Detect which cell encompasses the target text, then output its [X, Y] center coordinate. 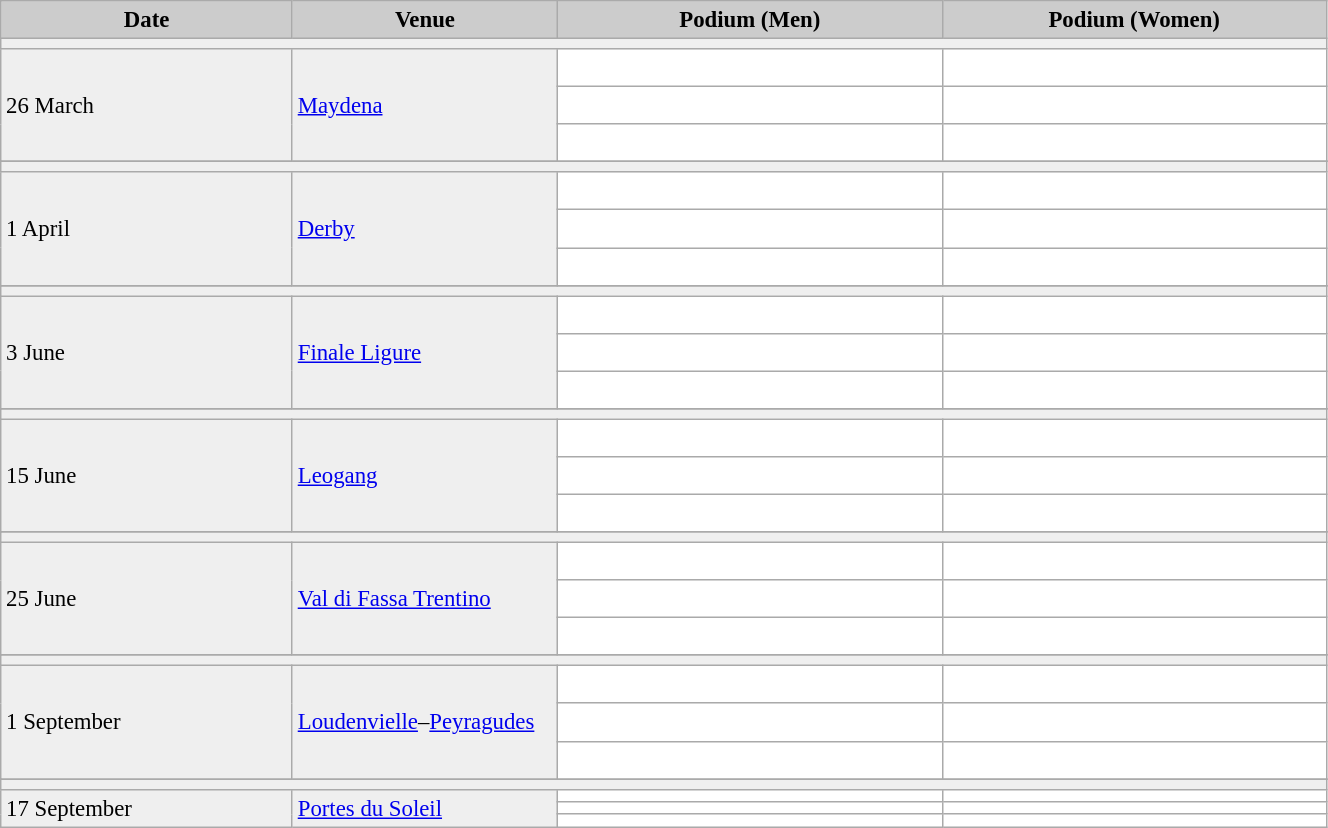
Podium (Women) [1134, 20]
26 March [147, 106]
Leogang [424, 476]
3 June [147, 352]
1 September [147, 722]
1 April [147, 228]
Derby [424, 228]
25 June [147, 600]
Date [147, 20]
Maydena [424, 106]
Podium (Men) [750, 20]
17 September [147, 808]
Finale Ligure [424, 352]
Val di Fassa Trentino [424, 600]
Portes du Soleil [424, 808]
15 June [147, 476]
Loudenvielle–Peyragudes [424, 722]
Venue [424, 20]
